Scan for the cell matching the given text and deliver its (X, Y) coordinate at center. 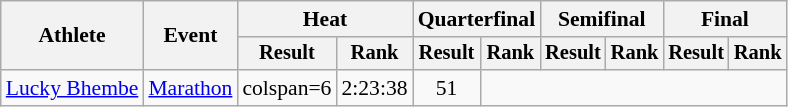
Heat (324, 19)
Lucky Bhembe (72, 88)
Semifinal (602, 19)
Marathon (190, 88)
Quarterfinal (477, 19)
51 (447, 88)
Final (724, 19)
Athlete (72, 36)
2:23:38 (374, 88)
colspan=6 (286, 88)
Event (190, 36)
